Locate the cell with the specified text and output its (X, Y) center coordinate. 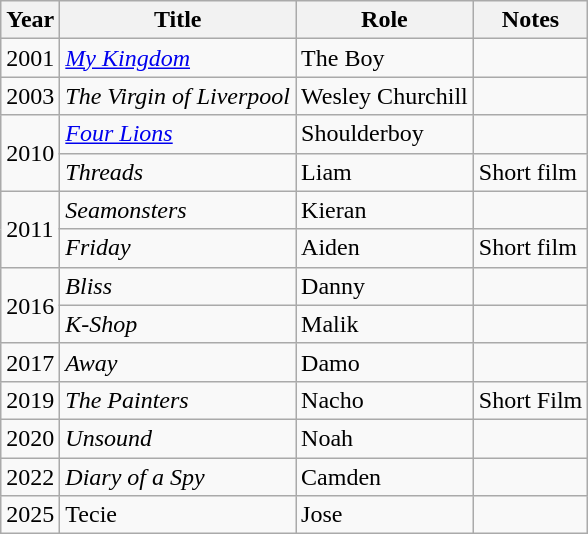
K-Shop (178, 324)
Damo (385, 362)
Camden (385, 477)
2001 (30, 58)
Nacho (385, 400)
Wesley Churchill (385, 96)
Aiden (385, 248)
Bliss (178, 286)
Title (178, 20)
The Painters (178, 400)
Role (385, 20)
Unsound (178, 438)
Short Film (530, 400)
The Virgin of Liverpool (178, 96)
2017 (30, 362)
Seamonsters (178, 210)
The Boy (385, 58)
Friday (178, 248)
2003 (30, 96)
Four Lions (178, 134)
Malik (385, 324)
2019 (30, 400)
Away (178, 362)
2025 (30, 515)
My Kingdom (178, 58)
Shoulderboy (385, 134)
2022 (30, 477)
Liam (385, 172)
Diary of a Spy (178, 477)
2016 (30, 305)
2020 (30, 438)
2010 (30, 153)
2011 (30, 229)
Tecie (178, 515)
Danny (385, 286)
Kieran (385, 210)
Notes (530, 20)
Threads (178, 172)
Jose (385, 515)
Year (30, 20)
Noah (385, 438)
